Provide the [x, y] coordinate of the cell's center where the given text is located.  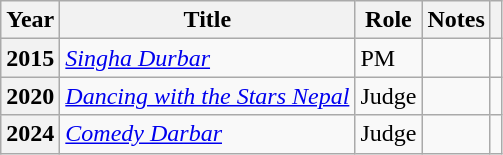
2020 [30, 96]
Role [388, 20]
2024 [30, 134]
Singha Durbar [208, 58]
Year [30, 20]
Comedy Darbar [208, 134]
Title [208, 20]
PM [388, 58]
2015 [30, 58]
Notes [456, 20]
Dancing with the Stars Nepal [208, 96]
